From the cell containing the given text, extract its center point as [x, y] coordinate. 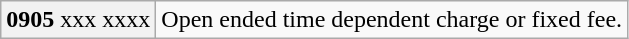
Open ended time dependent charge or fixed fee. [392, 20]
0905 xxx xxxx [78, 20]
